Identify which cell holds the provided text, then report its (x, y) central coordinate. 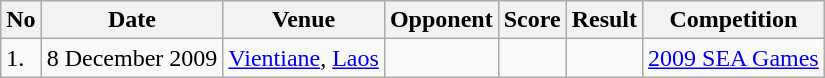
Vientiane, Laos (304, 58)
8 December 2009 (132, 58)
Competition (734, 20)
Result (604, 20)
2009 SEA Games (734, 58)
Date (132, 20)
Score (532, 20)
1. (21, 58)
Venue (304, 20)
Opponent (441, 20)
No (21, 20)
